Locate the cell with the specified text and output its [X, Y] center coordinate. 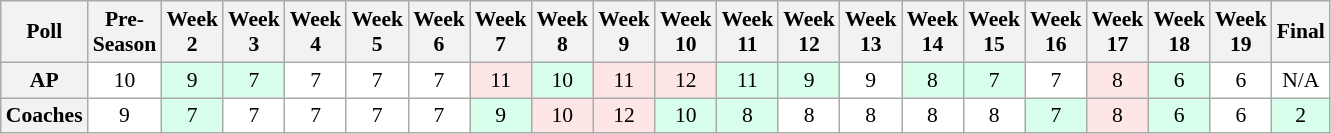
Week11 [748, 32]
Week9 [624, 32]
Week15 [994, 32]
Week10 [686, 32]
Poll [44, 32]
Week19 [1241, 32]
Week13 [871, 32]
Week5 [377, 32]
Week2 [192, 32]
Coaches [44, 116]
N/A [1301, 80]
Week4 [316, 32]
Week6 [439, 32]
Week7 [501, 32]
Week16 [1056, 32]
Week18 [1179, 32]
AP [44, 80]
Week3 [254, 32]
Final [1301, 32]
Week12 [809, 32]
Week14 [933, 32]
Pre-Season [125, 32]
Week17 [1118, 32]
2 [1301, 116]
Week8 [562, 32]
